Capture the cell that displays the provided text and extract its [x, y] central coordinate. 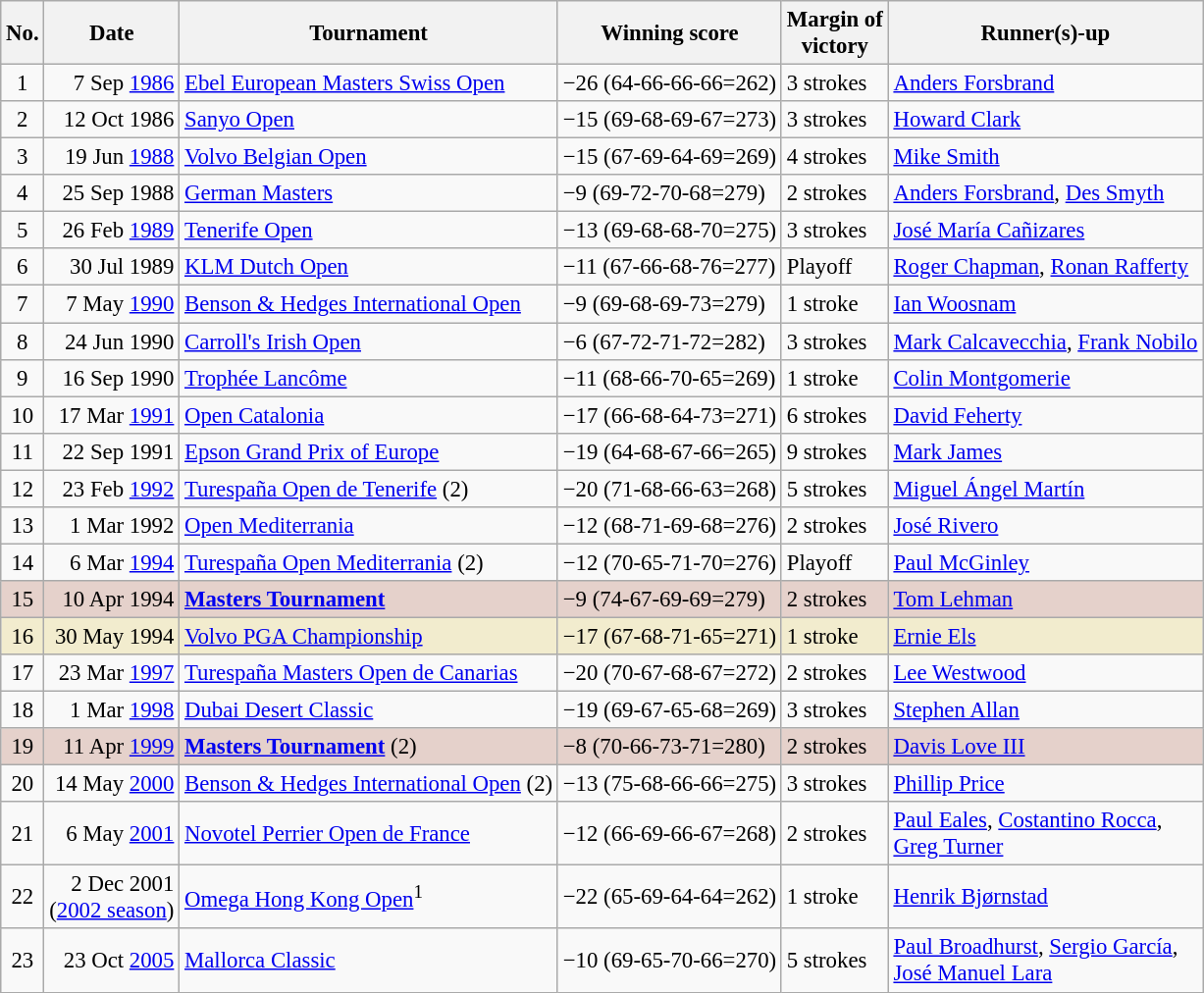
Benson & Hedges International Open [369, 304]
−13 (75-68-66-66=275) [669, 784]
23 Oct 2005 [112, 962]
−11 (68-66-70-65=269) [669, 378]
Lee Westwood [1046, 673]
Date [112, 33]
Tenerife Open [369, 231]
Colin Montgomerie [1046, 378]
Howard Clark [1046, 120]
Dubai Desert Classic [369, 710]
16 Sep 1990 [112, 378]
−8 (70-66-73-71=280) [669, 747]
−26 (64-66-66-66=262) [669, 83]
Stephen Allan [1046, 710]
Anders Forsbrand, Des Smyth [1046, 193]
−10 (69-65-70-66=270) [669, 962]
Henrik Bjørnstad [1046, 897]
5 [23, 231]
1 Mar 1998 [112, 710]
Carroll's Irish Open [369, 341]
Roger Chapman, Ronan Rafferty [1046, 268]
Ian Woosnam [1046, 304]
Masters Tournament (2) [369, 747]
−12 (68-71-69-68=276) [669, 526]
26 Feb 1989 [112, 231]
−20 (70-67-68-67=272) [669, 673]
6 Mar 1994 [112, 562]
Open Mediterrania [369, 526]
Open Catalonia [369, 415]
No. [23, 33]
Winning score [669, 33]
−19 (64-68-67-66=265) [669, 451]
14 May 2000 [112, 784]
Paul Eales, Costantino Rocca, Greg Turner [1046, 834]
−13 (69-68-68-70=275) [669, 231]
19 [23, 747]
22 Sep 1991 [112, 451]
−12 (66-69-66-67=268) [669, 834]
13 [23, 526]
10 Apr 1994 [112, 600]
Omega Hong Kong Open1 [369, 897]
20 [23, 784]
15 [23, 600]
4 strokes [834, 157]
24 Jun 1990 [112, 341]
6 May 2001 [112, 834]
Mark Calcavecchia, Frank Nobilo [1046, 341]
2 [23, 120]
−9 (74-67-69-69=279) [669, 600]
−19 (69-67-65-68=269) [669, 710]
6 strokes [834, 415]
30 Jul 1989 [112, 268]
22 [23, 897]
14 [23, 562]
23 [23, 962]
Paul Broadhurst, Sergio García, José Manuel Lara [1046, 962]
−17 (66-68-64-73=271) [669, 415]
Turespaña Open Mediterrania (2) [369, 562]
Paul McGinley [1046, 562]
Trophée Lancôme [369, 378]
1 Mar 1992 [112, 526]
Anders Forsbrand [1046, 83]
11 [23, 451]
10 [23, 415]
Epson Grand Prix of Europe [369, 451]
Volvo Belgian Open [369, 157]
23 Feb 1992 [112, 489]
11 Apr 1999 [112, 747]
Novotel Perrier Open de France [369, 834]
3 [23, 157]
Mike Smith [1046, 157]
−12 (70-65-71-70=276) [669, 562]
17 Mar 1991 [112, 415]
9 strokes [834, 451]
9 [23, 378]
21 [23, 834]
Tournament [369, 33]
−15 (67-69-64-69=269) [669, 157]
18 [23, 710]
7 [23, 304]
Miguel Ángel Martín [1046, 489]
8 [23, 341]
19 Jun 1988 [112, 157]
−11 (67-66-68-76=277) [669, 268]
6 [23, 268]
16 [23, 636]
−9 (69-72-70-68=279) [669, 193]
2 Dec 2001(2002 season) [112, 897]
Sanyo Open [369, 120]
Mallorca Classic [369, 962]
José Rivero [1046, 526]
30 May 1994 [112, 636]
1 [23, 83]
Ernie Els [1046, 636]
7 Sep 1986 [112, 83]
23 Mar 1997 [112, 673]
12 [23, 489]
7 May 1990 [112, 304]
Ebel European Masters Swiss Open [369, 83]
25 Sep 1988 [112, 193]
Tom Lehman [1046, 600]
−22 (65-69-64-64=262) [669, 897]
4 [23, 193]
David Feherty [1046, 415]
12 Oct 1986 [112, 120]
−15 (69-68-69-67=273) [669, 120]
Margin ofvictory [834, 33]
−9 (69-68-69-73=279) [669, 304]
Phillip Price [1046, 784]
Volvo PGA Championship [369, 636]
Masters Tournament [369, 600]
−6 (67-72-71-72=282) [669, 341]
−17 (67-68-71-65=271) [669, 636]
KLM Dutch Open [369, 268]
Davis Love III [1046, 747]
−20 (71-68-66-63=268) [669, 489]
Benson & Hedges International Open (2) [369, 784]
Turespaña Open de Tenerife (2) [369, 489]
German Masters [369, 193]
José María Cañizares [1046, 231]
Turespaña Masters Open de Canarias [369, 673]
17 [23, 673]
Mark James [1046, 451]
Runner(s)-up [1046, 33]
